For the text-containing cell, return its midpoint in (X, Y) coordinate format. 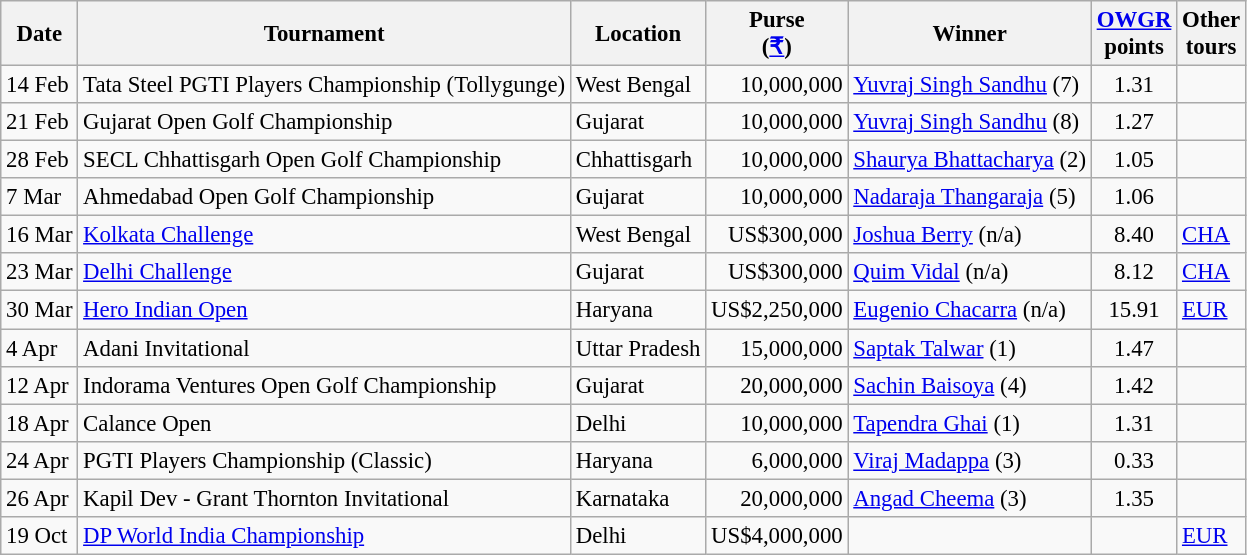
US$4,000,000 (777, 536)
15.91 (1134, 310)
Location (638, 34)
30 Mar (40, 310)
Indorama Ventures Open Golf Championship (324, 385)
DP World India Championship (324, 536)
Nadaraja Thangaraja (5) (970, 197)
OWGRpoints (1134, 34)
26 Apr (40, 498)
Gujarat Open Golf Championship (324, 122)
4 Apr (40, 348)
Viraj Madappa (3) (970, 460)
Shaurya Bhattacharya (2) (970, 160)
Eugenio Chacarra (n/a) (970, 310)
Tata Steel PGTI Players Championship (Tollygunge) (324, 85)
8.12 (1134, 273)
Saptak Talwar (1) (970, 348)
Ahmedabad Open Golf Championship (324, 197)
Joshua Berry (n/a) (970, 235)
Kapil Dev - Grant Thornton Invitational (324, 498)
Hero Indian Open (324, 310)
6,000,000 (777, 460)
Angad Cheema (3) (970, 498)
Purse(₹) (777, 34)
1.35 (1134, 498)
Sachin Baisoya (4) (970, 385)
7 Mar (40, 197)
Karnataka (638, 498)
21 Feb (40, 122)
SECL Chhattisgarh Open Golf Championship (324, 160)
Quim Vidal (n/a) (970, 273)
1.47 (1134, 348)
Chhattisgarh (638, 160)
16 Mar (40, 235)
24 Apr (40, 460)
12 Apr (40, 385)
1.05 (1134, 160)
1.06 (1134, 197)
Uttar Pradesh (638, 348)
Yuvraj Singh Sandhu (7) (970, 85)
Date (40, 34)
19 Oct (40, 536)
US$2,250,000 (777, 310)
23 Mar (40, 273)
Adani Invitational (324, 348)
14 Feb (40, 85)
8.40 (1134, 235)
1.42 (1134, 385)
18 Apr (40, 423)
15,000,000 (777, 348)
Winner (970, 34)
28 Feb (40, 160)
1.27 (1134, 122)
Othertours (1212, 34)
Delhi Challenge (324, 273)
Calance Open (324, 423)
Tapendra Ghai (1) (970, 423)
Kolkata Challenge (324, 235)
Tournament (324, 34)
Yuvraj Singh Sandhu (8) (970, 122)
0.33 (1134, 460)
PGTI Players Championship (Classic) (324, 460)
